Locate the cell with the specified text and output its [X, Y] center coordinate. 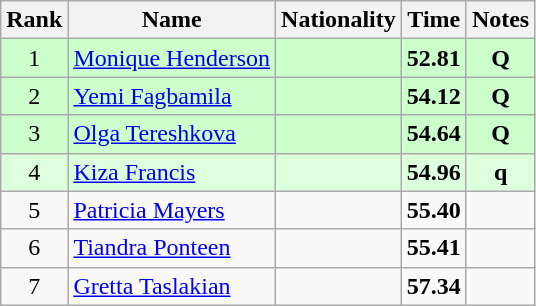
1 [34, 58]
Kiza Francis [172, 172]
Monique Henderson [172, 58]
Tiandra Ponteen [172, 248]
57.34 [434, 286]
55.41 [434, 248]
Name [172, 20]
Nationality [339, 20]
Gretta Taslakian [172, 286]
Rank [34, 20]
Yemi Fagbamila [172, 96]
54.12 [434, 96]
3 [34, 134]
q [500, 172]
Patricia Mayers [172, 210]
55.40 [434, 210]
7 [34, 286]
54.96 [434, 172]
4 [34, 172]
Olga Tereshkova [172, 134]
5 [34, 210]
6 [34, 248]
54.64 [434, 134]
52.81 [434, 58]
Time [434, 20]
2 [34, 96]
Notes [500, 20]
